Scan for the cell matching the given text and deliver its (x, y) coordinate at center. 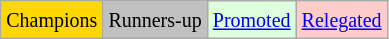
Runners-up (155, 20)
Relegated (342, 20)
Champions (52, 20)
Promoted (252, 20)
